Extract the [x, y] coordinate from the center of the cell holding the provided text.  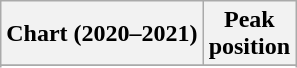
Chart (2020–2021) [102, 34]
Peakposition [249, 34]
